Capture the cell that displays the provided text and extract its (x, y) central coordinate. 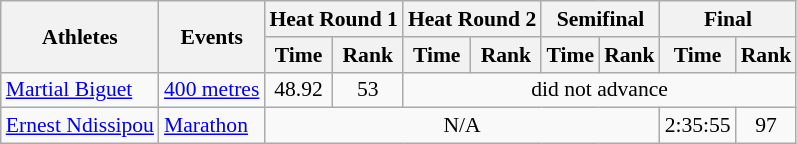
Ernest Ndissipou (80, 126)
Semifinal (600, 19)
Heat Round 2 (472, 19)
400 metres (212, 90)
Martial Biguet (80, 90)
Marathon (212, 126)
did not advance (600, 90)
97 (766, 126)
Events (212, 36)
Heat Round 1 (333, 19)
Final (728, 19)
48.92 (298, 90)
2:35:55 (698, 126)
N/A (462, 126)
Athletes (80, 36)
53 (368, 90)
